Detect which cell encompasses the target text, then output its (x, y) center coordinate. 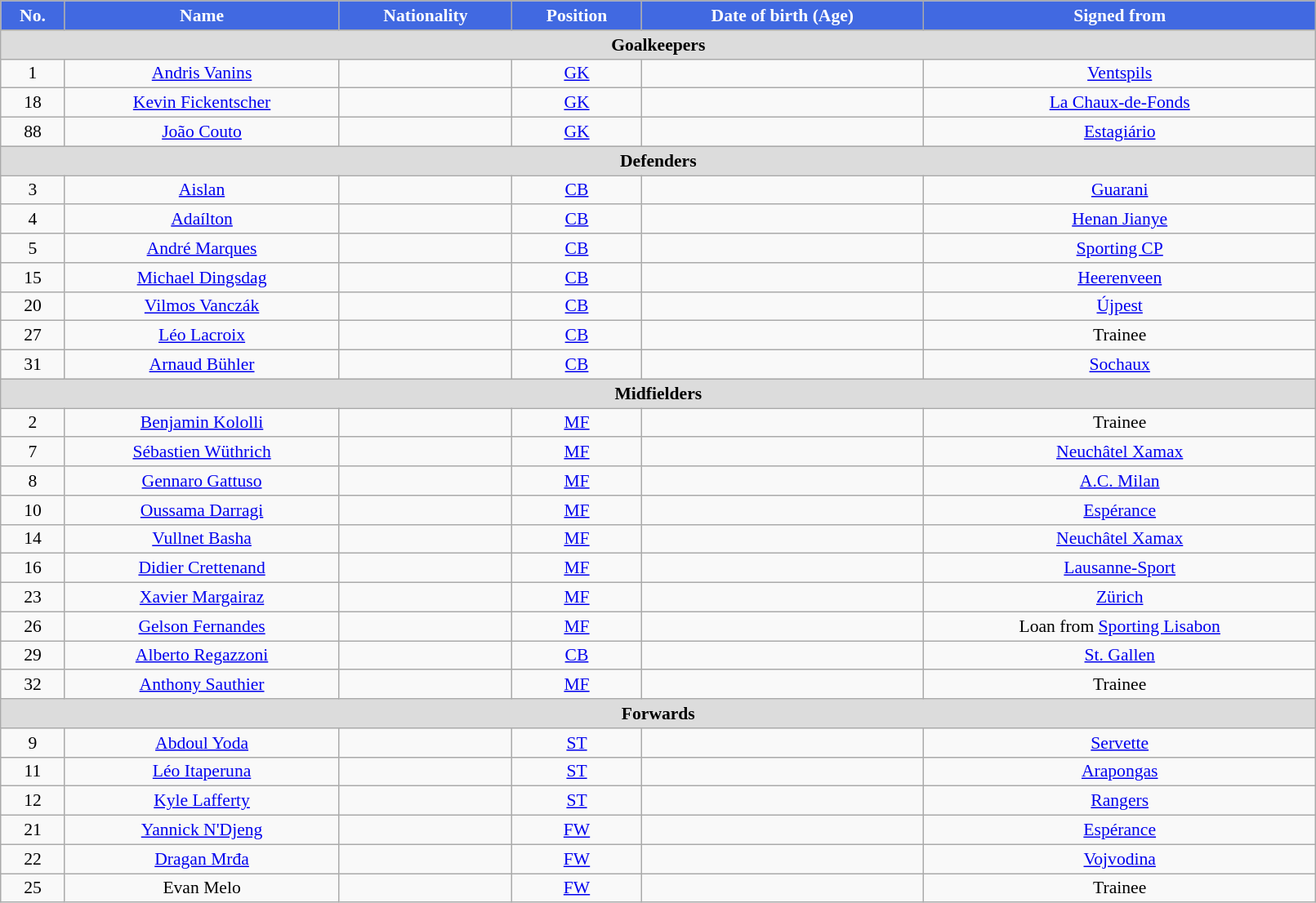
2 (33, 423)
11 (33, 772)
Vilmos Vanczák (202, 306)
Léo Lacroix (202, 336)
15 (33, 278)
Sporting CP (1120, 248)
32 (33, 685)
Position (577, 16)
26 (33, 626)
16 (33, 568)
St. Gallen (1120, 656)
Oussama Darragi (202, 510)
22 (33, 859)
4 (33, 220)
18 (33, 103)
Újpest (1120, 306)
Sochaux (1120, 365)
Alberto Regazzoni (202, 656)
Didier Crettenand (202, 568)
Henan Jianye (1120, 220)
Aislan (202, 190)
29 (33, 656)
25 (33, 888)
Kevin Fickentscher (202, 103)
Date of birth (Age) (783, 16)
8 (33, 481)
Servette (1120, 743)
Vojvodina (1120, 859)
23 (33, 598)
14 (33, 539)
Estagiário (1120, 132)
Lausanne-Sport (1120, 568)
Zürich (1120, 598)
Name (202, 16)
Heerenveen (1120, 278)
Adaílton (202, 220)
André Marques (202, 248)
Arapongas (1120, 772)
Loan from Sporting Lisabon (1120, 626)
Andris Vanins (202, 73)
La Chaux-de-Fonds (1120, 103)
No. (33, 16)
Xavier Margairaz (202, 598)
Nationality (426, 16)
20 (33, 306)
Sébastien Wüthrich (202, 452)
21 (33, 830)
Benjamin Kololli (202, 423)
Dragan Mrđa (202, 859)
7 (33, 452)
Arnaud Bühler (202, 365)
31 (33, 365)
Signed from (1120, 16)
Gelson Fernandes (202, 626)
Ventspils (1120, 73)
9 (33, 743)
João Couto (202, 132)
88 (33, 132)
10 (33, 510)
Rangers (1120, 801)
Gennaro Gattuso (202, 481)
Guarani (1120, 190)
Vullnet Basha (202, 539)
Abdoul Yoda (202, 743)
Midfielders (658, 394)
12 (33, 801)
Evan Melo (202, 888)
Kyle Lafferty (202, 801)
1 (33, 73)
Defenders (658, 161)
27 (33, 336)
Michael Dingsdag (202, 278)
Léo Itaperuna (202, 772)
5 (33, 248)
Forwards (658, 714)
Yannick N'Djeng (202, 830)
A.C. Milan (1120, 481)
Goalkeepers (658, 45)
Anthony Sauthier (202, 685)
3 (33, 190)
